Identify which cell holds the provided text, then report its [x, y] central coordinate. 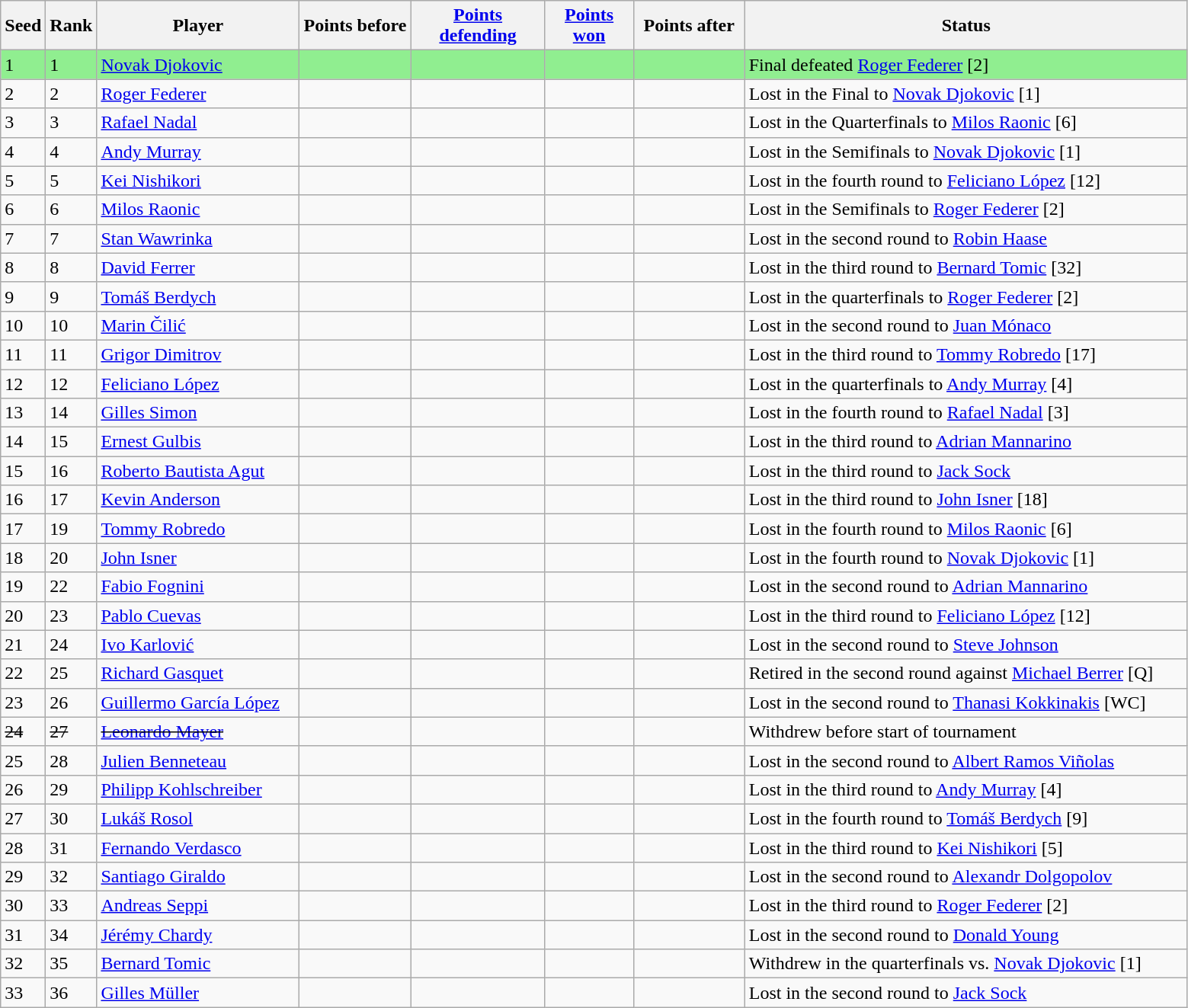
Santiago Giraldo [198, 877]
Lost in the second round to Alexandr Dolgopolov [966, 877]
Andy Murray [198, 152]
Lost in the Semifinals to Roger Federer [2] [966, 210]
34 [72, 935]
Lost in the fourth round to Rafael Nadal [3] [966, 413]
Gilles Müller [198, 993]
Lost in the third round to Feliciano López [12] [966, 616]
Tommy Robredo [198, 529]
Lost in the second round to Jack Sock [966, 993]
Richard Gasquet [198, 674]
Lost in the fourth round to Milos Raonic [6] [966, 529]
Stan Wawrinka [198, 238]
Kevin Anderson [198, 500]
Points after [689, 26]
Lost in the fourth round to Feliciano López [12] [966, 181]
Rank [72, 26]
Retired in the second round against Michael Berrer [Q] [966, 674]
Kei Nishikori [198, 181]
Lost in the third round to Jack Sock [966, 471]
Andreas Seppi [198, 906]
Lost in the second round to Donald Young [966, 935]
Milos Raonic [198, 210]
Lost in the quarterfinals to Roger Federer [2] [966, 296]
Lost in the third round to Tommy Robredo [17] [966, 354]
Lost in the second round to Adrian Mannarino [966, 587]
Roger Federer [198, 94]
Roberto Bautista Agut [198, 471]
Lost in the third round to Bernard Tomic [32] [966, 267]
Lost in the third round to Roger Federer [2] [966, 906]
Lost in the second round to Robin Haase [966, 238]
Fernando Verdasco [198, 848]
21 [23, 645]
Rafael Nadal [198, 123]
Lost in the second round to Juan Mónaco [966, 325]
Lost in the second round to Steve Johnson [966, 645]
Marin Čilić [198, 325]
Points won [589, 26]
Withdrew before start of tournament [966, 731]
Jérémy Chardy [198, 935]
Lost in the third round to Kei Nishikori [5] [966, 848]
18 [23, 558]
Seed [23, 26]
Lost in the Semifinals to Novak Djokovic [1] [966, 152]
Player [198, 26]
Lost in the fourth round to Novak Djokovic [1] [966, 558]
Points defending [478, 26]
Lost in the Final to Novak Djokovic [1] [966, 94]
Guillermo García López [198, 702]
Novak Djokovic [198, 65]
John Isner [198, 558]
Ernest Gulbis [198, 442]
Lost in the quarterfinals to Andy Murray [4] [966, 383]
Gilles Simon [198, 413]
13 [23, 413]
Lost in the second round to Albert Ramos Viñolas [966, 760]
Ivo Karlović [198, 645]
Final defeated Roger Federer [2] [966, 65]
Lukáš Rosol [198, 818]
35 [72, 964]
Julien Benneteau [198, 760]
Points before [355, 26]
Lost in the third round to Adrian Mannarino [966, 442]
Lost in the third round to John Isner [18] [966, 500]
Lost in the second round to Thanasi Kokkinakis [WC] [966, 702]
Leonardo Mayer [198, 731]
Withdrew in the quarterfinals vs. Novak Djokovic [1] [966, 964]
36 [72, 993]
Grigor Dimitrov [198, 354]
David Ferrer [198, 267]
Fabio Fognini [198, 587]
Feliciano López [198, 383]
Lost in the third round to Andy Murray [4] [966, 789]
Pablo Cuevas [198, 616]
Bernard Tomic [198, 964]
Philipp Kohlschreiber [198, 789]
Lost in the Quarterfinals to Milos Raonic [6] [966, 123]
Lost in the fourth round to Tomáš Berdych [9] [966, 818]
Status [966, 26]
Tomáš Berdych [198, 296]
